Scan for the cell matching the given text and deliver its [x, y] coordinate at center. 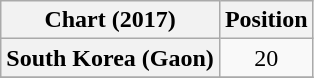
Position [266, 20]
20 [266, 58]
South Korea (Gaon) [110, 58]
Chart (2017) [110, 20]
